Provide the [x, y] coordinate of the cell's center where the given text is located.  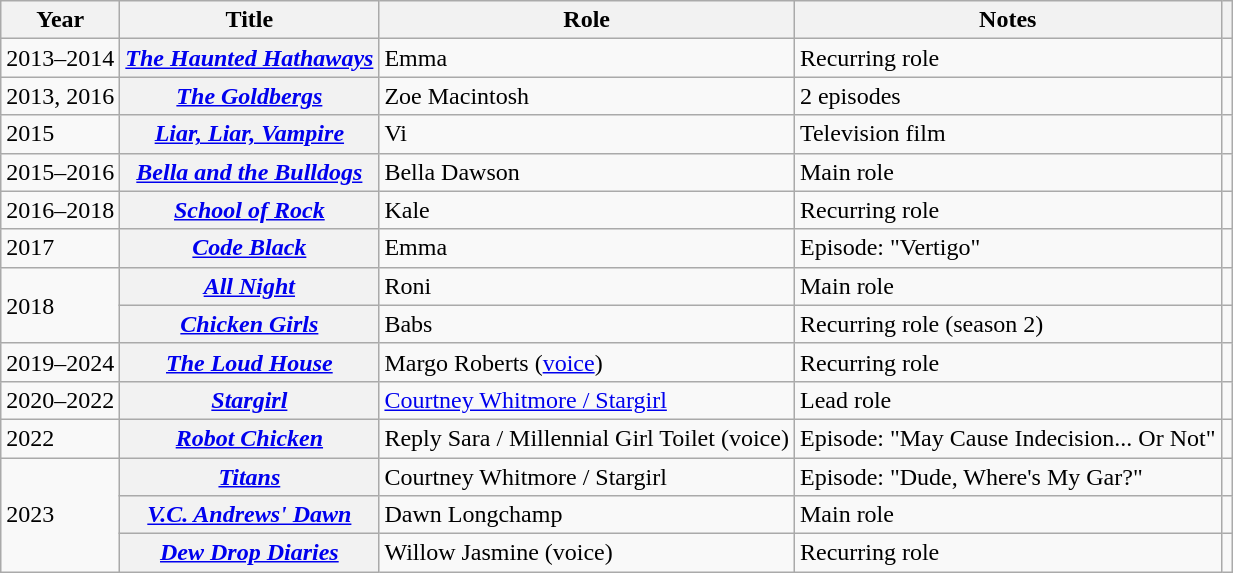
2020–2022 [60, 400]
Titans [250, 477]
The Haunted Hathaways [250, 58]
Zoe Macintosh [587, 96]
Year [60, 20]
Role [587, 20]
The Goldbergs [250, 96]
Episode: "Vertigo" [1008, 248]
Title [250, 20]
Episode: "May Cause Indecision... Or Not" [1008, 438]
2022 [60, 438]
Dawn Longchamp [587, 515]
Roni [587, 286]
The Loud House [250, 362]
Chicken Girls [250, 324]
2015 [60, 134]
Notes [1008, 20]
All Night [250, 286]
Dew Drop Diaries [250, 553]
Kale [587, 210]
Stargirl [250, 400]
2015–2016 [60, 172]
Television film [1008, 134]
Episode: "Dude, Where's My Gar?" [1008, 477]
Code Black [250, 248]
2019–2024 [60, 362]
2016–2018 [60, 210]
2017 [60, 248]
Vi [587, 134]
2 episodes [1008, 96]
V.C. Andrews' Dawn [250, 515]
Reply Sara / Millennial Girl Toilet (voice) [587, 438]
Liar, Liar, Vampire [250, 134]
Lead role [1008, 400]
Margo Roberts (voice) [587, 362]
Bella Dawson [587, 172]
School of Rock [250, 210]
Babs [587, 324]
2013, 2016 [60, 96]
Robot Chicken [250, 438]
2013–2014 [60, 58]
Willow Jasmine (voice) [587, 553]
2018 [60, 305]
2023 [60, 515]
Bella and the Bulldogs [250, 172]
Recurring role (season 2) [1008, 324]
